Capture the cell that displays the provided text and extract its [x, y] central coordinate. 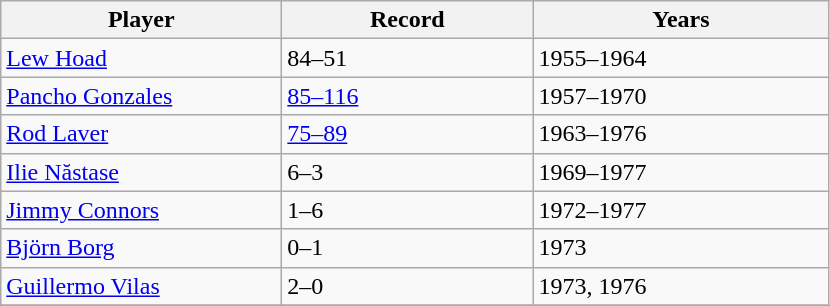
1955–1964 [681, 58]
Guillermo Vilas [142, 286]
1969–1977 [681, 172]
Ilie Năstase [142, 172]
Player [142, 20]
85–116 [408, 96]
6–3 [408, 172]
75–89 [408, 134]
1973, 1976 [681, 286]
Record [408, 20]
0–1 [408, 248]
1963–1976 [681, 134]
1–6 [408, 210]
Pancho Gonzales [142, 96]
Lew Hoad [142, 58]
1957–1970 [681, 96]
1972–1977 [681, 210]
84–51 [408, 58]
Jimmy Connors [142, 210]
Rod Laver [142, 134]
Years [681, 20]
1973 [681, 248]
Björn Borg [142, 248]
2–0 [408, 286]
